Determine the [x, y] coordinate at the center of the cell enclosing the given text.  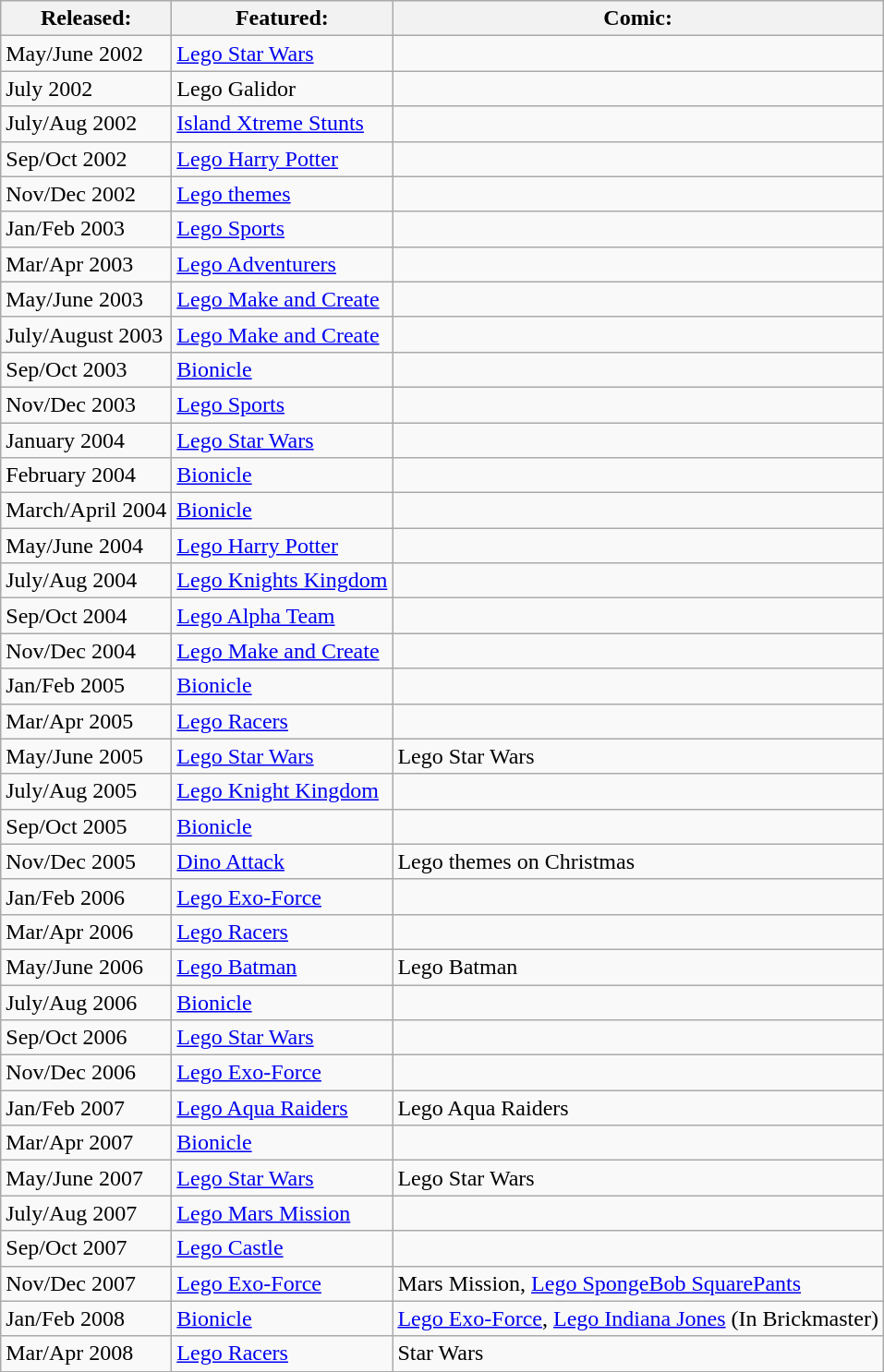
February 2004 [87, 475]
Lego Mars Mission [283, 1213]
May/June 2007 [87, 1178]
Lego themes [283, 194]
Nov/Dec 2003 [87, 404]
Jan/Feb 2006 [87, 897]
May/June 2005 [87, 756]
Lego themes on Christmas [638, 861]
Nov/Dec 2006 [87, 1073]
January 2004 [87, 440]
July/Aug 2004 [87, 581]
Nov/Dec 2004 [87, 651]
July/Aug 2005 [87, 791]
Mar/Apr 2006 [87, 932]
Lego Alpha Team [283, 616]
July 2002 [87, 89]
Released: [87, 18]
Mar/Apr 2007 [87, 1143]
Nov/Dec 2005 [87, 861]
Sep/Oct 2003 [87, 369]
Jan/Feb 2003 [87, 229]
July/Aug 2006 [87, 1002]
Mar/Apr 2003 [87, 264]
Sep/Oct 2006 [87, 1038]
Lego Exo-Force, Lego Indiana Jones (In Brickmaster) [638, 1318]
March/April 2004 [87, 511]
May/June 2004 [87, 546]
Mars Mission, Lego SpongeBob SquarePants [638, 1283]
Jan/Feb 2008 [87, 1318]
Featured: [283, 18]
Island Xtreme Stunts [283, 124]
Jan/Feb 2007 [87, 1108]
May/June 2003 [87, 299]
Dino Attack [283, 861]
Sep/Oct 2002 [87, 159]
Mar/Apr 2008 [87, 1354]
Mar/Apr 2005 [87, 721]
Nov/Dec 2002 [87, 194]
May/June 2006 [87, 967]
Lego Castle [283, 1248]
Star Wars [638, 1354]
Lego Galidor [283, 89]
Lego Knight Kingdom [283, 791]
May/June 2002 [87, 54]
July/Aug 2007 [87, 1213]
Jan/Feb 2005 [87, 686]
Sep/Oct 2004 [87, 616]
Lego Adventurers [283, 264]
Lego Knights Kingdom [283, 581]
July/Aug 2002 [87, 124]
Nov/Dec 2007 [87, 1283]
July/August 2003 [87, 334]
Sep/Oct 2005 [87, 826]
Sep/Oct 2007 [87, 1248]
Comic: [638, 18]
